From the cell containing the given text, extract its center point as (X, Y) coordinate. 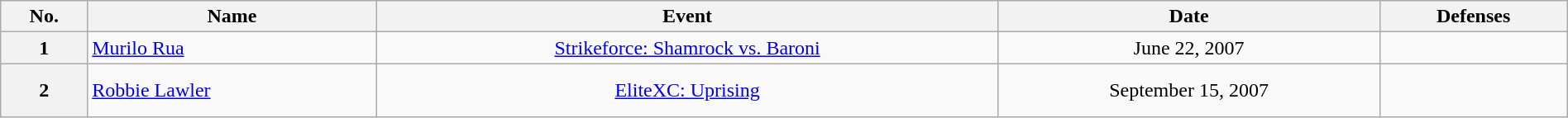
June 22, 2007 (1189, 48)
Strikeforce: Shamrock vs. Baroni (687, 48)
1 (45, 48)
September 15, 2007 (1189, 91)
Date (1189, 17)
Robbie Lawler (232, 91)
Defenses (1474, 17)
EliteXC: Uprising (687, 91)
Murilo Rua (232, 48)
2 (45, 91)
Event (687, 17)
No. (45, 17)
Name (232, 17)
